Scan for the cell matching the given text and deliver its [x, y] coordinate at center. 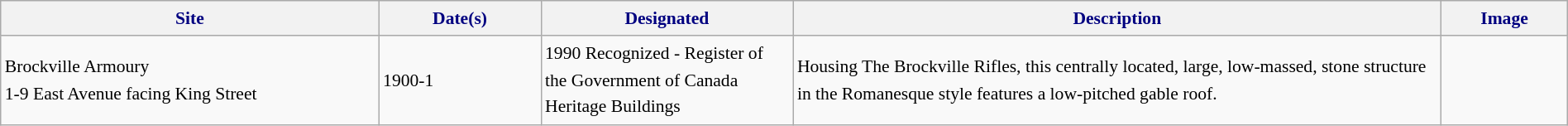
1900-1 [460, 81]
Description [1117, 18]
Brockville Armoury 1-9 East Avenue facing King Street [190, 81]
Date(s) [460, 18]
Housing The Brockville Rifles, this centrally located, large, low-massed, stone structure in the Romanesque style features a low-pitched gable roof. [1117, 81]
1990 Recognized - Register of the Government of Canada Heritage Buildings [667, 81]
Site [190, 18]
Image [1504, 18]
Designated [667, 18]
